For the text-containing cell, return its midpoint in [X, Y] coordinate format. 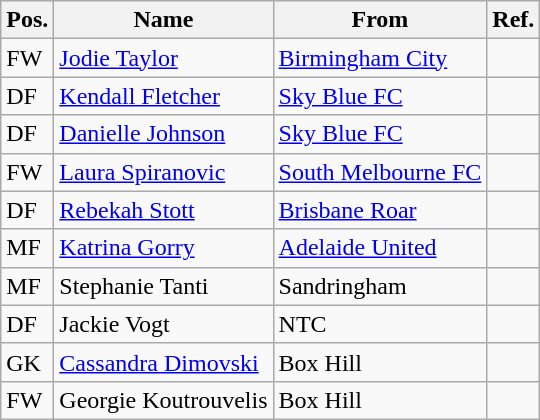
Danielle Johnson [164, 134]
Pos. [28, 20]
South Melbourne FC [380, 172]
Georgie Koutrouvelis [164, 400]
From [380, 20]
Jodie Taylor [164, 58]
Katrina Gorry [164, 248]
Kendall Fletcher [164, 96]
Birmingham City [380, 58]
Jackie Vogt [164, 324]
Laura Spiranovic [164, 172]
Rebekah Stott [164, 210]
Sandringham [380, 286]
Stephanie Tanti [164, 286]
GK [28, 362]
Adelaide United [380, 248]
Ref. [514, 20]
Name [164, 20]
NTC [380, 324]
Cassandra Dimovski [164, 362]
Brisbane Roar [380, 210]
